Search for the cell housing the specified text and yield its [X, Y] center coordinate. 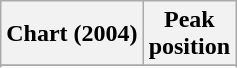
Chart (2004) [72, 34]
Peakposition [189, 34]
